For the text-containing cell, return its midpoint in [x, y] coordinate format. 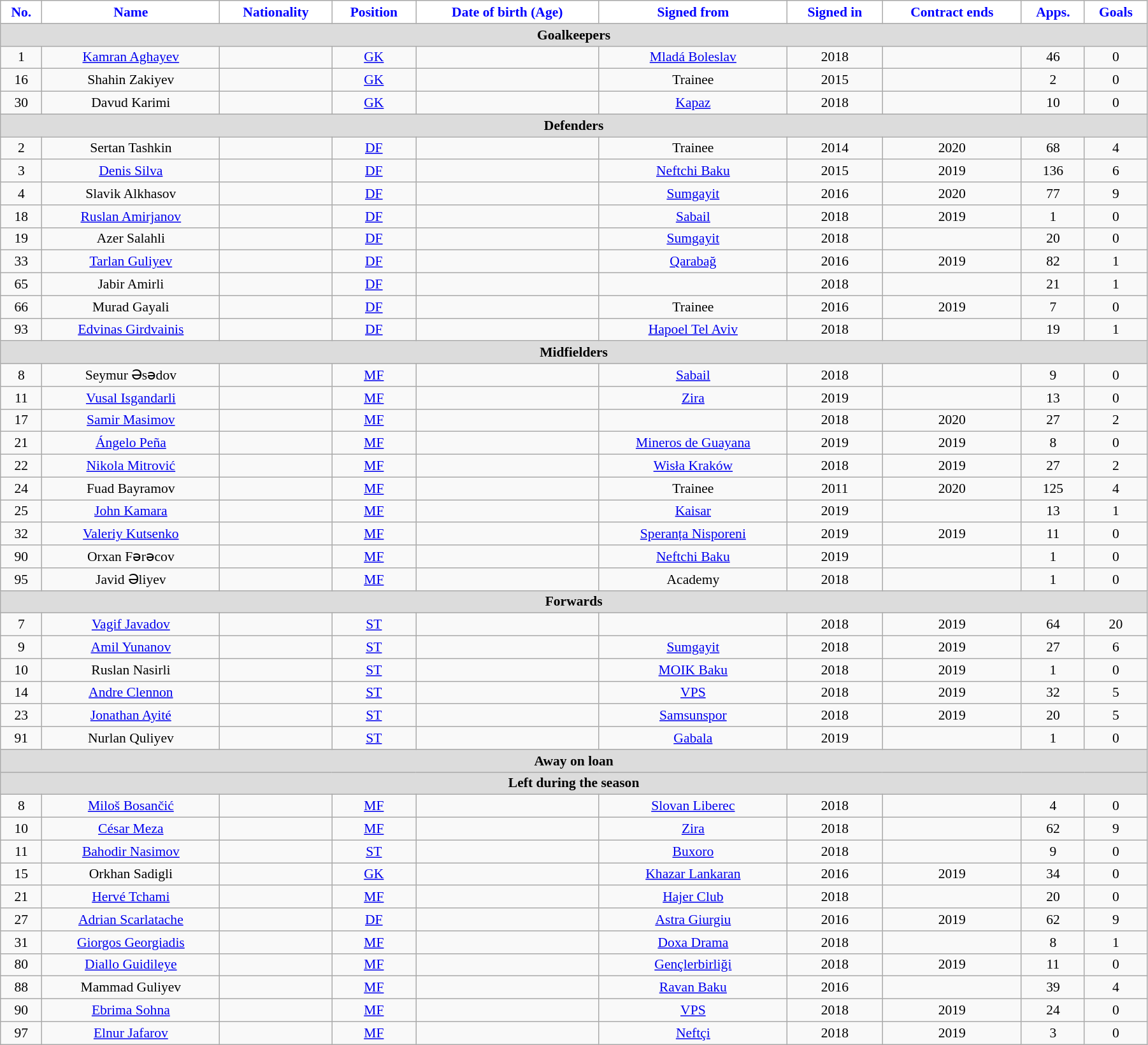
17 [22, 420]
Samsunspor [693, 716]
16 [22, 80]
John Kamara [131, 511]
31 [22, 942]
80 [22, 965]
Ruslan Nasirli [131, 670]
Seymur Əsədov [131, 375]
34 [1052, 874]
Edvinas Girdvainis [131, 330]
Elnur Jafarov [131, 1033]
18 [22, 217]
Samir Masimov [131, 420]
46 [1052, 57]
Slovan Liberec [693, 806]
Miloš Bosančić [131, 806]
Neftçi [693, 1033]
Signed from [693, 12]
Sertan Tashkin [131, 148]
Diallo Guidileye [131, 965]
Goals [1116, 12]
88 [22, 988]
136 [1052, 171]
Azer Salahli [131, 239]
Academy [693, 579]
Wisła Kraków [693, 466]
Gabala [693, 738]
Khazar Lankaran [693, 874]
Slavik Alkhasov [131, 194]
Hervé Tchami [131, 897]
93 [22, 330]
66 [22, 307]
Adrian Scarlatache [131, 920]
97 [22, 1033]
Kamran Aghayev [131, 57]
Shahin Zakiyev [131, 80]
Date of birth (Age) [507, 12]
39 [1052, 988]
Midfielders [574, 353]
Valeriy Kutsenko [131, 534]
Mammad Guliyev [131, 988]
Ángelo Peña [131, 443]
Nikola Mitrović [131, 466]
Apps. [1052, 12]
Name [131, 12]
Vusal Isgandarli [131, 398]
68 [1052, 148]
82 [1052, 262]
Orkhan Sadigli [131, 874]
Andre Clennon [131, 693]
Murad Gayali [131, 307]
Mladá Boleslav [693, 57]
Kapaz [693, 103]
Signed in [835, 12]
César Meza [131, 829]
Amil Yunanov [131, 648]
Bahodir Nasimov [131, 851]
Contract ends [952, 12]
No. [22, 12]
Goalkeepers [574, 35]
Astra Giurgiu [693, 920]
Hapoel Tel Aviv [693, 330]
14 [22, 693]
77 [1052, 194]
Nationality [276, 12]
Speranța Nisporeni [693, 534]
Tarlan Guliyev [131, 262]
Denis Silva [131, 171]
2014 [835, 148]
Defenders [574, 125]
Ravan Baku [693, 988]
Mineros de Guayana [693, 443]
Gençlerbirliği [693, 965]
95 [22, 579]
Jonathan Ayité [131, 716]
125 [1052, 488]
Buxoro [693, 851]
64 [1052, 625]
30 [22, 103]
Giorgos Georgiadis [131, 942]
Kaisar [693, 511]
Forwards [574, 602]
Nurlan Quliyev [131, 738]
15 [22, 874]
Hajer Club [693, 897]
Orxan Fərəcov [131, 557]
33 [22, 262]
MOIK Baku [693, 670]
25 [22, 511]
22 [22, 466]
Ebrima Sohna [131, 1011]
Fuad Bayramov [131, 488]
Left during the season [574, 783]
Ruslan Amirjanov [131, 217]
Javid Əliyev [131, 579]
Davud Karimi [131, 103]
Doxa Drama [693, 942]
Vagif Javadov [131, 625]
65 [22, 285]
Position [374, 12]
Qarabağ [693, 262]
23 [22, 716]
2011 [835, 488]
Jabir Amirli [131, 285]
Away on loan [574, 761]
91 [22, 738]
